Capture the cell that displays the provided text and extract its (X, Y) central coordinate. 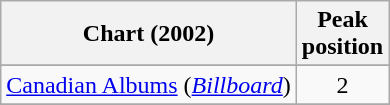
Peakposition (342, 34)
2 (342, 85)
Chart (2002) (149, 34)
Canadian Albums (Billboard) (149, 85)
